Return (x, y) of the center of cell containing provided text 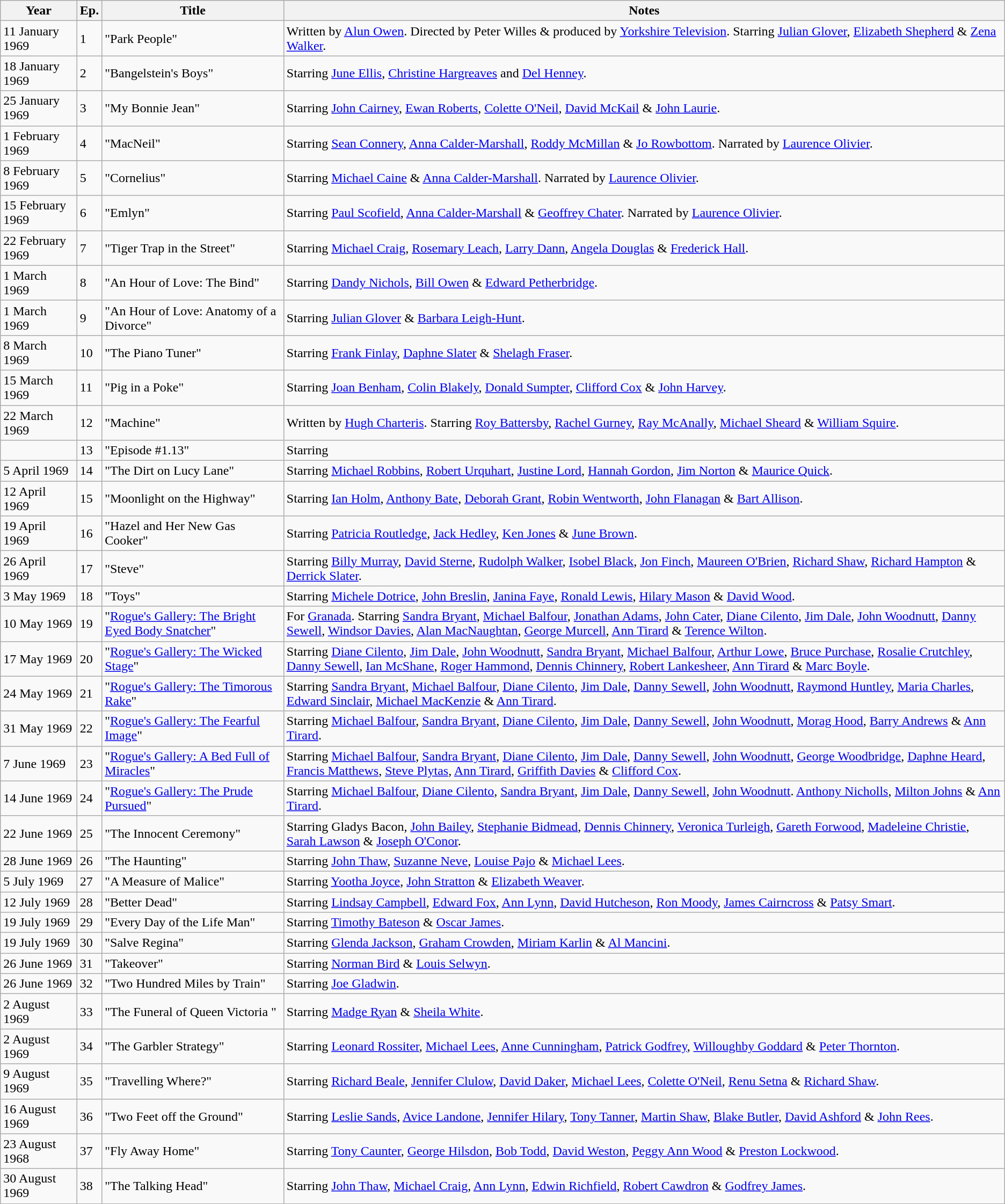
31 (89, 963)
27 (89, 881)
29 (89, 923)
"Toys" (193, 596)
"The Garbler Strategy" (193, 1046)
Starring Leonard Rossiter, Michael Lees, Anne Cunningham, Patrick Godfrey, Willoughby Goddard & Peter Thornton. (644, 1046)
8 (89, 282)
Starring Lindsay Campbell, Edward Fox, Ann Lynn, David Hutcheson, Ron Moody, James Cairncross & Patsy Smart. (644, 902)
7 June 1969 (39, 764)
12 July 1969 (39, 902)
17 (89, 568)
Ep. (89, 11)
"Rogue's Gallery: The Fearful Image" (193, 728)
Starring Paul Scofield, Anna Calder-Marshall & Geoffrey Chater. Narrated by Laurence Olivier. (644, 213)
Notes (644, 11)
"The Talking Head" (193, 1186)
13 (89, 451)
Starring Madge Ryan & Sheila White. (644, 1012)
Starring Michael Craig, Rosemary Leach, Larry Dann, Angela Douglas & Frederick Hall. (644, 248)
11 (89, 388)
24 (89, 798)
"Salve Regina" (193, 943)
19 (89, 624)
9 August 1969 (39, 1082)
Starring John Cairney, Ewan Roberts, Colette O'Neil, David McKail & John Laurie. (644, 108)
Starring Julian Glover & Barbara Leigh-Hunt. (644, 318)
35 (89, 1082)
19 April 1969 (39, 534)
1 (89, 39)
Starring Dandy Nichols, Bill Owen & Edward Petherbridge. (644, 282)
Starring John Thaw, Suzanne Neve, Louise Pajo & Michael Lees. (644, 861)
32 (89, 984)
11 January 1969 (39, 39)
Starring Michael Robbins, Robert Urquhart, Justine Lord, Hannah Gordon, Jim Norton & Maurice Quick. (644, 471)
"Hazel and Her New Gas Cooker" (193, 534)
"Tiger Trap in the Street" (193, 248)
2 (89, 73)
Starring John Thaw, Michael Craig, Ann Lynn, Edwin Richfield, Robert Cawdron & Godfrey James. (644, 1186)
5 April 1969 (39, 471)
37 (89, 1151)
3 (89, 108)
36 (89, 1116)
Title (193, 11)
"A Measure of Malice" (193, 881)
25 January 1969 (39, 108)
26 (89, 861)
Starring Norman Bird & Louis Selwyn. (644, 963)
"Rogue's Gallery: The Prude Pursued" (193, 798)
18 January 1969 (39, 73)
14 June 1969 (39, 798)
"Episode #1.13" (193, 451)
Starring (644, 451)
Starring Frank Finlay, Daphne Slater & Shelagh Fraser. (644, 352)
"Rogue's Gallery: The Bright Eyed Body Snatcher" (193, 624)
10 (89, 352)
"Emlyn" (193, 213)
"Cornelius" (193, 178)
22 (89, 728)
23 August 1968 (39, 1151)
"Fly Away Home" (193, 1151)
Written by Alun Owen. Directed by Peter Willes & produced by Yorkshire Television. Starring Julian Glover, Elizabeth Shepherd & Zena Walker. (644, 39)
Starring Tony Caunter, George Hilsdon, Bob Todd, David Weston, Peggy Ann Wood & Preston Lockwood. (644, 1151)
"Better Dead" (193, 902)
22 February 1969 (39, 248)
15 February 1969 (39, 213)
"Rogue's Gallery: The Timorous Rake" (193, 694)
"Two Hundred Miles by Train" (193, 984)
30 August 1969 (39, 1186)
31 May 1969 (39, 728)
"The Dirt on Lucy Lane" (193, 471)
Starring Joe Gladwin. (644, 984)
14 (89, 471)
Written by Hugh Charteris. Starring Roy Battersby, Rachel Gurney, Ray McAnally, Michael Sheard & William Squire. (644, 422)
"Machine" (193, 422)
Starring Richard Beale, Jennifer Clulow, David Daker, Michael Lees, Colette O'Neil, Renu Setna & Richard Shaw. (644, 1082)
5 July 1969 (39, 881)
10 May 1969 (39, 624)
Starring Leslie Sands, Avice Landone, Jennifer Hilary, Tony Tanner, Martin Shaw, Blake Butler, David Ashford & John Rees. (644, 1116)
"My Bonnie Jean" (193, 108)
34 (89, 1046)
22 June 1969 (39, 833)
17 May 1969 (39, 658)
23 (89, 764)
Starring Glenda Jackson, Graham Crowden, Miriam Karlin & Al Mancini. (644, 943)
38 (89, 1186)
12 April 1969 (39, 498)
"MacNeil" (193, 143)
Starring Joan Benham, Colin Blakely, Donald Sumpter, Clifford Cox & John Harvey. (644, 388)
9 (89, 318)
"Pig in a Poke" (193, 388)
16 (89, 534)
"The Innocent Ceremony" (193, 833)
"Park People" (193, 39)
28 June 1969 (39, 861)
5 (89, 178)
1 February 1969 (39, 143)
28 (89, 902)
"An Hour of Love: Anatomy of a Divorce" (193, 318)
21 (89, 694)
24 May 1969 (39, 694)
8 February 1969 (39, 178)
Starring Yootha Joyce, John Stratton & Elizabeth Weaver. (644, 881)
12 (89, 422)
4 (89, 143)
30 (89, 943)
"The Funeral of Queen Victoria " (193, 1012)
Starring Michael Balfour, Diane Cilento, Sandra Bryant, Jim Dale, Danny Sewell, John Woodnutt. Anthony Nicholls, Milton Johns & Ann Tirard. (644, 798)
"Takeover" (193, 963)
Starring Ian Holm, Anthony Bate, Deborah Grant, Robin Wentworth, John Flanagan & Bart Allison. (644, 498)
8 March 1969 (39, 352)
"Bangelstein's Boys" (193, 73)
7 (89, 248)
"Steve" (193, 568)
"Rogue's Gallery: The Wicked Stage" (193, 658)
Starring Patricia Routledge, Jack Hedley, Ken Jones & June Brown. (644, 534)
"The Piano Tuner" (193, 352)
25 (89, 833)
3 May 1969 (39, 596)
22 March 1969 (39, 422)
Starring Billy Murray, David Sterne, Rudolph Walker, Isobel Black, Jon Finch, Maureen O'Brien, Richard Shaw, Richard Hampton & Derrick Slater. (644, 568)
"An Hour of Love: The Bind" (193, 282)
Starring Michele Dotrice, John Breslin, Janina Faye, Ronald Lewis, Hilary Mason & David Wood. (644, 596)
6 (89, 213)
Starring Timothy Bateson & Oscar James. (644, 923)
16 August 1969 (39, 1116)
"Rogue's Gallery: A Bed Full of Miracles" (193, 764)
18 (89, 596)
15 March 1969 (39, 388)
33 (89, 1012)
Year (39, 11)
Starring Michael Balfour, Sandra Bryant, Diane Cilento, Jim Dale, Danny Sewell, John Woodnutt, Morag Hood, Barry Andrews & Ann Tirard. (644, 728)
"Travelling Where?" (193, 1082)
15 (89, 498)
26 April 1969 (39, 568)
Starring Sean Connery, Anna Calder-Marshall, Roddy McMillan & Jo Rowbottom. Narrated by Laurence Olivier. (644, 143)
"Two Feet off the Ground" (193, 1116)
20 (89, 658)
"The Haunting" (193, 861)
"Moonlight on the Highway" (193, 498)
"Every Day of the Life Man" (193, 923)
Starring Michael Caine & Anna Calder-Marshall. Narrated by Laurence Olivier. (644, 178)
Starring June Ellis, Christine Hargreaves and Del Henney. (644, 73)
